Provide the [X, Y] coordinate of the cell's center where the given text is located.  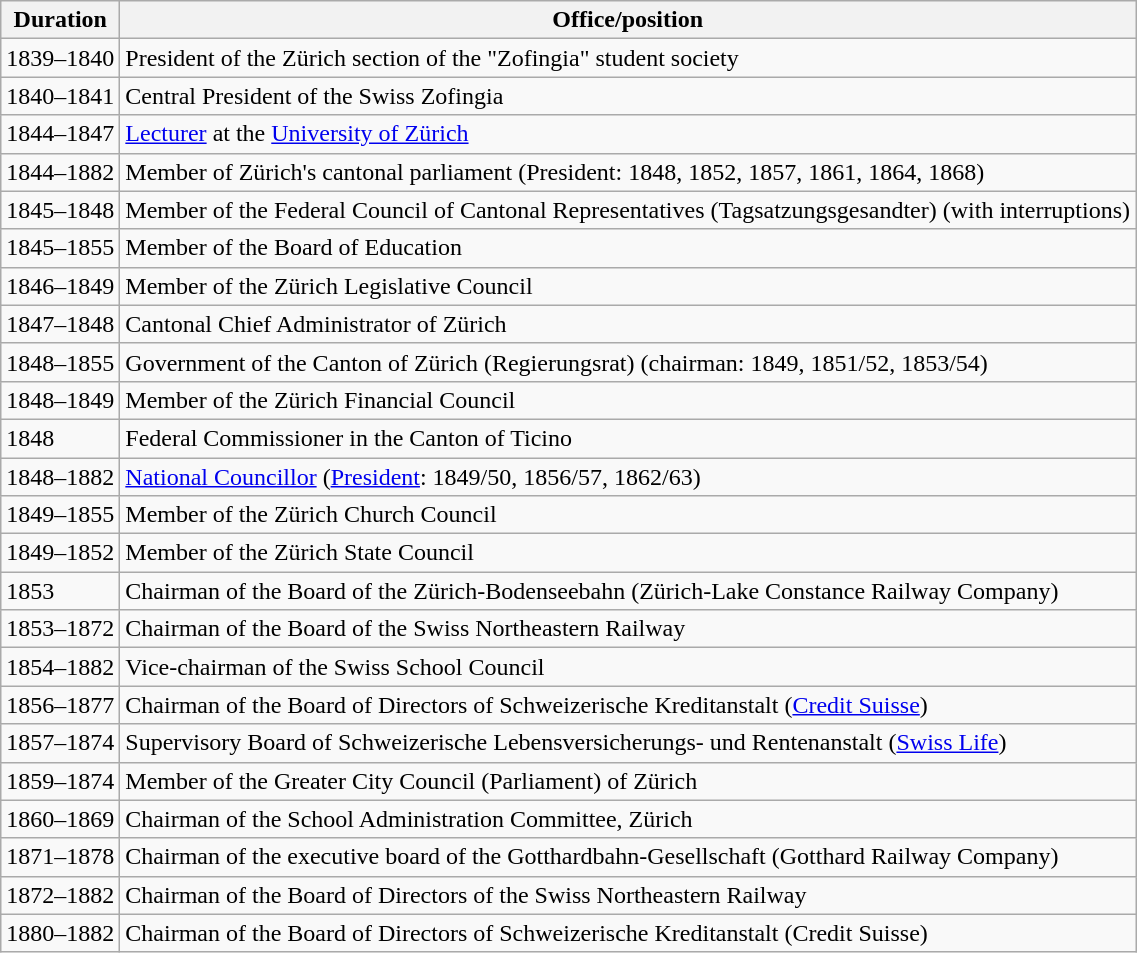
Government of the Canton of Zürich (Regierungsrat) (chairman: 1849, 1851/52, 1853/54) [628, 362]
Supervisory Board of Schweizerische Lebensversicherungs- und Rentenanstalt (Swiss Life) [628, 743]
1840–1841 [60, 96]
1849–1852 [60, 553]
Member of the Federal Council of Cantonal Representatives (Tagsatzungsgesandter) (with interruptions) [628, 210]
1848–1849 [60, 400]
1853 [60, 591]
Member of the Greater City Council (Parliament) of Zürich [628, 781]
1846–1849 [60, 286]
National Councillor (President: 1849/50, 1856/57, 1862/63) [628, 477]
1854–1882 [60, 667]
1859–1874 [60, 781]
Lecturer at the University of Zürich [628, 134]
1844–1882 [60, 172]
Member of the Zürich Church Council [628, 515]
1847–1848 [60, 324]
Member of Zürich's cantonal parliament (President: 1848, 1852, 1857, 1861, 1864, 1868) [628, 172]
1845–1848 [60, 210]
1839–1840 [60, 58]
Federal Commissioner in the Canton of Ticino [628, 438]
1880–1882 [60, 933]
Member of the Board of Education [628, 248]
Member of the Zürich State Council [628, 553]
Member of the Zürich Legislative Council [628, 286]
1860–1869 [60, 819]
Chairman of the Board of the Zürich-Bodenseebahn (Zürich-Lake Constance Railway Company) [628, 591]
Chairman of the Board of Directors of the Swiss Northeastern Railway [628, 895]
1848–1855 [60, 362]
Chairman of the Board of the Swiss Northeastern Railway [628, 629]
Member of the Zürich Financial Council [628, 400]
1848–1882 [60, 477]
Office/position [628, 20]
1871–1878 [60, 857]
1853–1872 [60, 629]
1845–1855 [60, 248]
1848 [60, 438]
Central President of the Swiss Zofingia [628, 96]
1849–1855 [60, 515]
Duration [60, 20]
1856–1877 [60, 705]
Cantonal Chief Administrator of Zürich [628, 324]
Chairman of the School Administration Committee, Zürich [628, 819]
President of the Zürich section of the "Zofingia" student society [628, 58]
Vice-chairman of the Swiss School Council [628, 667]
1857–1874 [60, 743]
1872–1882 [60, 895]
Chairman of the executive board of the Gotthardbahn-Gesellschaft (Gotthard Railway Company) [628, 857]
1844–1847 [60, 134]
